Detect which cell encompasses the target text, then output its [x, y] center coordinate. 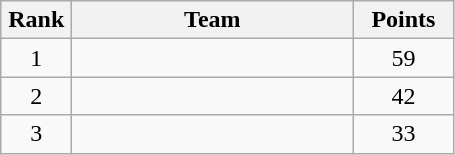
42 [404, 96]
1 [36, 58]
33 [404, 134]
Team [212, 20]
Points [404, 20]
2 [36, 96]
59 [404, 58]
3 [36, 134]
Rank [36, 20]
